Determine the (x, y) coordinate at the center of the cell enclosing the given text.  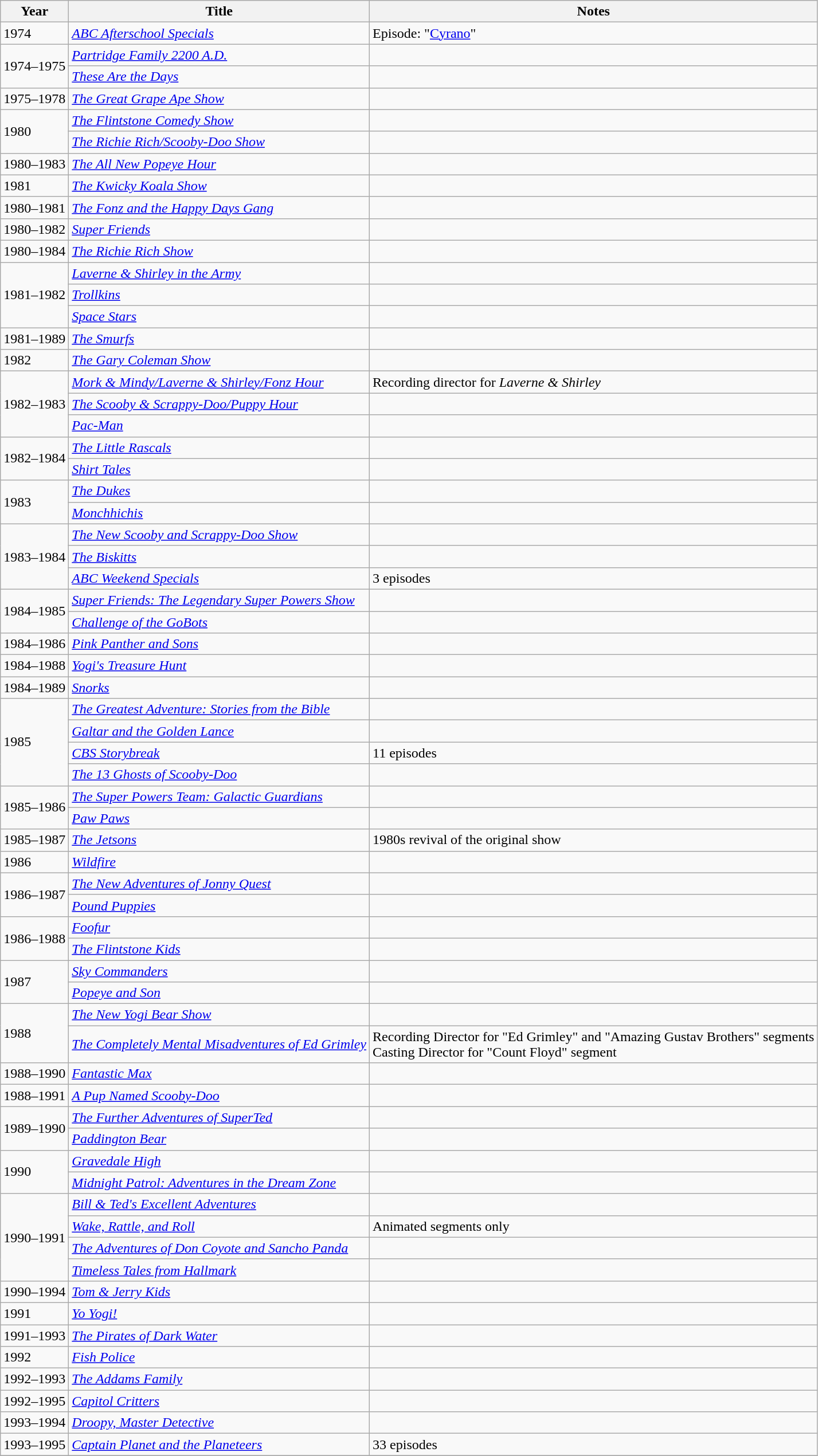
The Dukes (219, 491)
Galtar and the Golden Lance (219, 731)
1986 (34, 862)
Capitol Critters (219, 1401)
1992–1995 (34, 1401)
1982 (34, 360)
1981–1989 (34, 339)
The Richie Rich Show (219, 251)
The Jetsons (219, 840)
Challenge of the GoBots (219, 622)
The Further Adventures of SuperTed (219, 1117)
1991–1993 (34, 1336)
Pac-Man (219, 426)
The Smurfs (219, 339)
Yo Yogi! (219, 1313)
A Pup Named Scooby-Doo (219, 1096)
Animated segments only (594, 1226)
1988–1991 (34, 1096)
Sky Commanders (219, 971)
1990–1991 (34, 1237)
1981–1982 (34, 295)
1984–1986 (34, 644)
Shirt Tales (219, 469)
Pound Puppies (219, 905)
1984–1989 (34, 688)
1980–1983 (34, 164)
Wildfire (219, 862)
Snorks (219, 688)
The Addams Family (219, 1379)
1984–1985 (34, 611)
Recording Director for "Ed Grimley" and "Amazing Gustav Brothers" segments Casting Director for "Count Floyd" segment (594, 1044)
1974 (34, 33)
Space Stars (219, 317)
The Fonz and the Happy Days Gang (219, 207)
ABC Afterschool Specials (219, 33)
The New Scooby and Scrappy-Doo Show (219, 535)
Trollkins (219, 295)
1988–1990 (34, 1074)
1980s revival of the original show (594, 840)
Fish Police (219, 1357)
1986–1987 (34, 894)
Tom & Jerry Kids (219, 1292)
Wake, Rattle, and Roll (219, 1226)
1990 (34, 1172)
1982–1983 (34, 404)
Episode: "Cyrano" (594, 33)
The Super Powers Team: Galactic Guardians (219, 796)
The Gary Coleman Show (219, 360)
1974–1975 (34, 66)
1980–1981 (34, 207)
Notes (594, 11)
The Flintstone Kids (219, 949)
1975–1978 (34, 99)
The Biskitts (219, 556)
33 episodes (594, 1445)
Foofur (219, 927)
The Pirates of Dark Water (219, 1336)
The Greatest Adventure: Stories from the Bible (219, 709)
CBS Storybreak (219, 753)
ABC Weekend Specials (219, 578)
Captain Planet and the Planeteers (219, 1445)
1982–1984 (34, 458)
1989–1990 (34, 1128)
Title (219, 11)
Super Friends: The Legendary Super Powers Show (219, 600)
Laverne & Shirley in the Army (219, 273)
1987 (34, 982)
1993–1994 (34, 1423)
Timeless Tales from Hallmark (219, 1270)
The Little Rascals (219, 448)
1985–1987 (34, 840)
Partridge Family 2200 A.D. (219, 55)
Fantastic Max (219, 1074)
Droopy, Master Detective (219, 1423)
The Kwicky Koala Show (219, 186)
Mork & Mindy/Laverne & Shirley/Fonz Hour (219, 382)
The Adventures of Don Coyote and Sancho Panda (219, 1248)
1992 (34, 1357)
The 13 Ghosts of Scooby-Doo (219, 775)
1985–1986 (34, 807)
1985 (34, 742)
Yogi's Treasure Hunt (219, 666)
1983–1984 (34, 556)
1980 (34, 131)
1990–1994 (34, 1292)
Popeye and Son (219, 993)
The Completely Mental Misadventures of Ed Grimley (219, 1044)
1992–1993 (34, 1379)
The Great Grape Ape Show (219, 99)
Pink Panther and Sons (219, 644)
The Scooby & Scrappy-Doo/Puppy Hour (219, 404)
Bill & Ted's Excellent Adventures (219, 1204)
These Are the Days (219, 77)
1980–1984 (34, 251)
The New Yogi Bear Show (219, 1015)
Recording director for Laverne & Shirley (594, 382)
Midnight Patrol: Adventures in the Dream Zone (219, 1183)
1993–1995 (34, 1445)
1986–1988 (34, 938)
1991 (34, 1313)
Super Friends (219, 229)
The Richie Rich/Scooby-Doo Show (219, 142)
Gravedale High (219, 1161)
Year (34, 11)
1988 (34, 1034)
1983 (34, 502)
Paddington Bear (219, 1139)
1984–1988 (34, 666)
1980–1982 (34, 229)
11 episodes (594, 753)
The Flintstone Comedy Show (219, 120)
The All New Popeye Hour (219, 164)
Monchhichis (219, 513)
Paw Paws (219, 818)
3 episodes (594, 578)
1981 (34, 186)
The New Adventures of Jonny Quest (219, 884)
